For the text-containing cell, return its midpoint in (x, y) coordinate format. 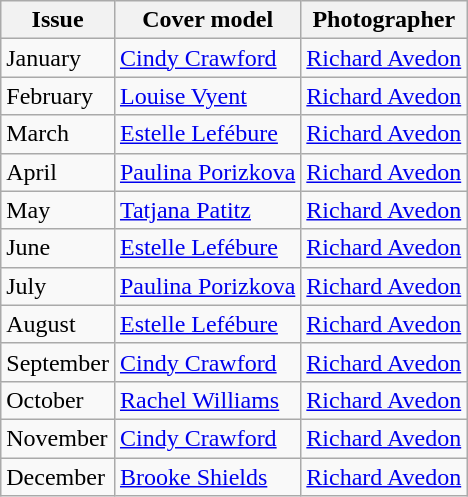
June (58, 248)
October (58, 400)
Issue (58, 20)
February (58, 96)
Photographer (384, 20)
Rachel Williams (207, 400)
August (58, 324)
March (58, 134)
Cover model (207, 20)
Louise Vyent (207, 96)
Brooke Shields (207, 477)
May (58, 210)
April (58, 172)
December (58, 477)
January (58, 58)
November (58, 438)
Tatjana Patitz (207, 210)
September (58, 362)
July (58, 286)
